Identify which cell holds the provided text, then report its [X, Y] central coordinate. 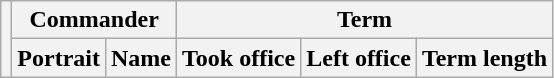
Portrait [59, 58]
Took office [239, 58]
Commander [94, 20]
Name [140, 58]
Term length [484, 58]
Left office [359, 58]
Term [365, 20]
